Provide the (x, y) coordinate of the cell's center where the given text is located.  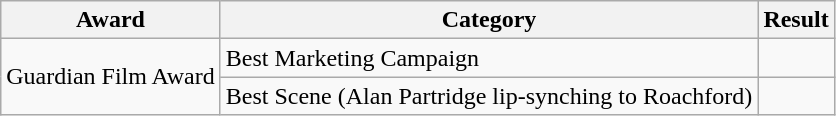
Category (489, 20)
Guardian Film Award (110, 77)
Result (796, 20)
Award (110, 20)
Best Scene (Alan Partridge lip-synching to Roachford) (489, 96)
Best Marketing Campaign (489, 58)
